Return [x, y] of the center of cell containing provided text 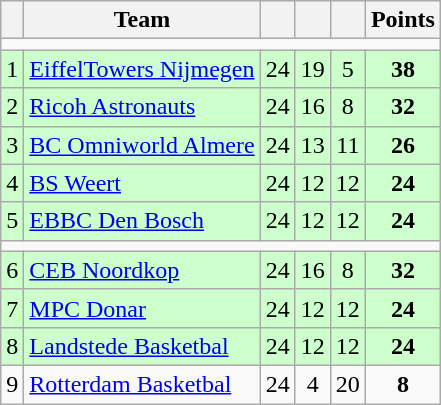
7 [12, 308]
19 [312, 69]
3 [12, 145]
Points [402, 20]
9 [12, 384]
BC Omniworld Almere [142, 145]
6 [12, 270]
Rotterdam Basketbal [142, 384]
20 [348, 384]
26 [402, 145]
EBBC Den Bosch [142, 221]
Team [142, 20]
Landstede Basketbal [142, 346]
11 [348, 145]
38 [402, 69]
1 [12, 69]
Ricoh Astronauts [142, 107]
BS Weert [142, 183]
13 [312, 145]
EiffelTowers Nijmegen [142, 69]
MPC Donar [142, 308]
CEB Noordkop [142, 270]
2 [12, 107]
